From the cell containing the given text, extract its center point as [X, Y] coordinate. 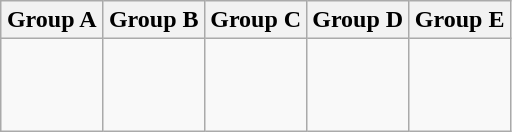
Group A [52, 20]
Group D [358, 20]
Group C [256, 20]
Group B [154, 20]
Group E [460, 20]
